Capture the cell that displays the provided text and extract its [x, y] central coordinate. 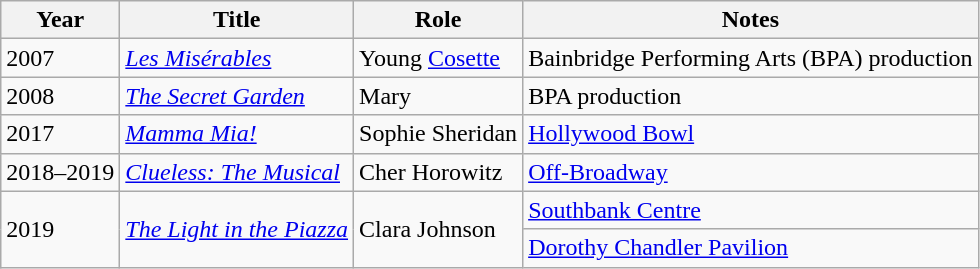
Cher Horowitz [438, 172]
Title [237, 20]
Les Misérables [237, 58]
Off-Broadway [750, 172]
Notes [750, 20]
Mamma Mia! [237, 134]
The Light in the Piazza [237, 229]
Hollywood Bowl [750, 134]
Role [438, 20]
2008 [60, 96]
Bainbridge Performing Arts (BPA) production [750, 58]
2017 [60, 134]
Dorothy Chandler Pavilion [750, 248]
Clara Johnson [438, 229]
Young Cosette [438, 58]
Year [60, 20]
Sophie Sheridan [438, 134]
2019 [60, 229]
Mary [438, 96]
Clueless: The Musical [237, 172]
2018–2019 [60, 172]
The Secret Garden [237, 96]
2007 [60, 58]
BPA production [750, 96]
Southbank Centre [750, 210]
